Return the (x, y) coordinate for the center point of the cell that contains the specified text.  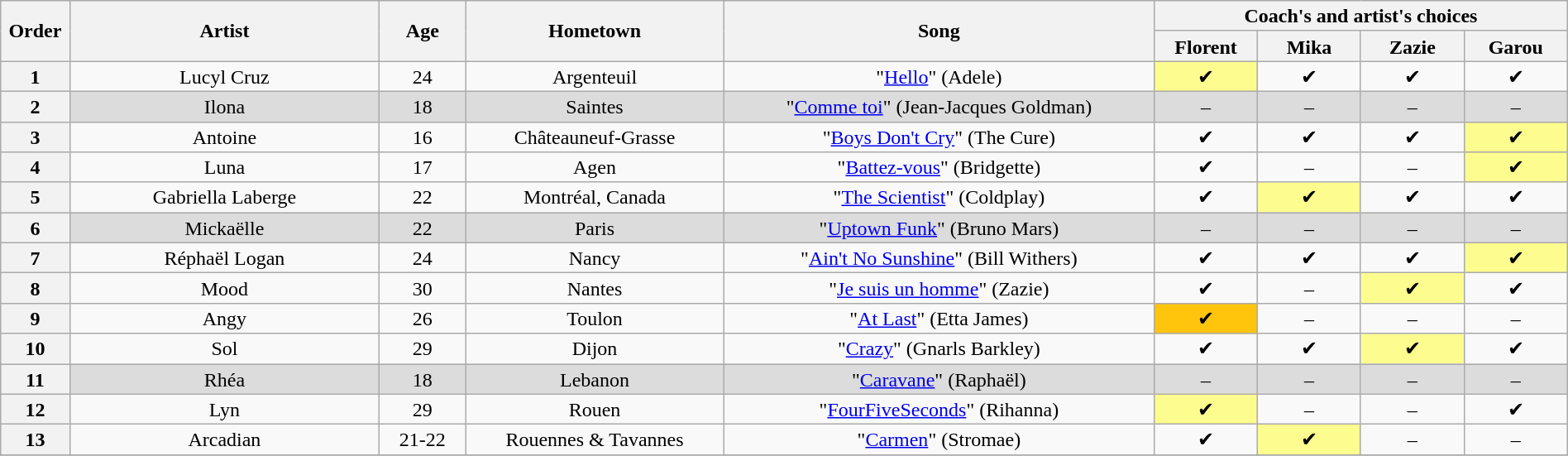
"The Scientist" (Coldplay) (939, 197)
Hometown (595, 31)
Luna (225, 167)
"Boys Don't Cry" (The Cure) (939, 137)
8 (35, 288)
Saintes (595, 106)
12 (35, 409)
Dijon (595, 349)
"Comme toi" (Jean-Jacques Goldman) (939, 106)
Nantes (595, 288)
Mood (225, 288)
Toulon (595, 318)
"Crazy" (Gnarls Barkley) (939, 349)
Lyn (225, 409)
Rouennes & Tavannes (595, 440)
4 (35, 167)
"FourFiveSeconds" (Rihanna) (939, 409)
Sol (225, 349)
2 (35, 106)
Mika (1310, 46)
"Je suis un homme" (Zazie) (939, 288)
9 (35, 318)
Artist (225, 31)
Nancy (595, 258)
6 (35, 228)
Order (35, 31)
Florent (1206, 46)
Lebanon (595, 379)
Ilona (225, 106)
"Battez-vous" (Bridgette) (939, 167)
Réphaël Logan (225, 258)
Châteauneuf-Grasse (595, 137)
Garou (1515, 46)
21-22 (423, 440)
13 (35, 440)
"Uptown Funk" (Bruno Mars) (939, 228)
16 (423, 137)
Agen (595, 167)
26 (423, 318)
"Hello" (Adele) (939, 76)
"Caravane" (Raphaël) (939, 379)
30 (423, 288)
Antoine (225, 137)
"At Last" (Etta James) (939, 318)
Coach's and artist's choices (1361, 17)
Song (939, 31)
3 (35, 137)
Rhéa (225, 379)
Paris (595, 228)
Montréal, Canada (595, 197)
Gabriella Laberge (225, 197)
"Carmen" (Stromae) (939, 440)
Argenteuil (595, 76)
Age (423, 31)
Lucyl Cruz (225, 76)
Zazie (1413, 46)
1 (35, 76)
7 (35, 258)
10 (35, 349)
5 (35, 197)
17 (423, 167)
Angy (225, 318)
11 (35, 379)
"Ain't No Sunshine" (Bill Withers) (939, 258)
Mickaëlle (225, 228)
Arcadian (225, 440)
Rouen (595, 409)
